Scan for the cell matching the given text and deliver its [x, y] coordinate at center. 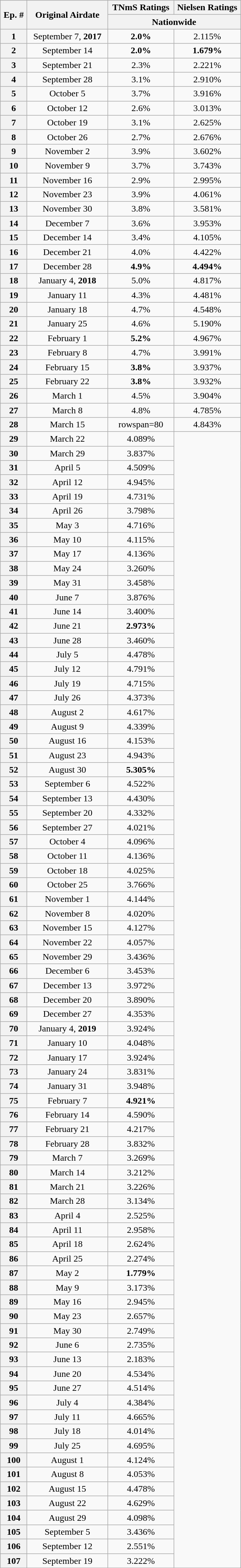
60 [14, 885]
April 19 [68, 496]
16 [14, 252]
September 7, 2017 [68, 36]
January 24 [68, 1072]
November 9 [68, 165]
1 [14, 36]
10 [14, 165]
4.715% [141, 683]
3.260% [141, 568]
29 [14, 439]
4.590% [141, 1115]
4.785% [207, 410]
28 [14, 425]
March 22 [68, 439]
June 14 [68, 611]
32 [14, 482]
3.212% [141, 1172]
December 21 [68, 252]
89 [14, 1302]
September 14 [68, 51]
3.831% [141, 1072]
94 [14, 1374]
July 26 [68, 698]
4.534% [141, 1374]
July 11 [68, 1417]
4.127% [141, 928]
4.3% [141, 295]
4.020% [141, 914]
4.6% [141, 324]
42 [14, 626]
3.458% [141, 583]
February 21 [68, 1129]
4.509% [141, 468]
Nielsen Ratings [207, 8]
September 21 [68, 65]
36 [14, 540]
2.6% [141, 108]
1.779% [141, 1273]
33 [14, 496]
37 [14, 554]
June 27 [68, 1388]
2.910% [207, 79]
4.153% [141, 741]
3.602% [207, 151]
7 [14, 122]
4.217% [141, 1129]
4.0% [141, 252]
4.695% [141, 1446]
79 [14, 1158]
December 27 [68, 1014]
3 [14, 65]
105 [14, 1532]
59 [14, 870]
January 25 [68, 324]
February 28 [68, 1144]
62 [14, 914]
55 [14, 813]
68 [14, 1000]
12 [14, 195]
31 [14, 468]
69 [14, 1014]
23 [14, 353]
3.876% [141, 597]
August 16 [68, 741]
February 15 [68, 367]
Nationwide [174, 22]
98 [14, 1431]
100 [14, 1460]
August 30 [68, 770]
April 25 [68, 1259]
May 2 [68, 1273]
3.581% [207, 209]
December 20 [68, 1000]
4.057% [141, 942]
20 [14, 309]
May 30 [68, 1330]
2.625% [207, 122]
2.274% [141, 1259]
5 [14, 94]
40 [14, 597]
January 4, 2019 [68, 1028]
November 23 [68, 195]
July 25 [68, 1446]
66 [14, 971]
41 [14, 611]
January 31 [68, 1086]
3.972% [141, 985]
6 [14, 108]
May 3 [68, 525]
July 4 [68, 1403]
4.817% [207, 281]
99 [14, 1446]
19 [14, 295]
4.943% [141, 755]
3.932% [207, 381]
September 28 [68, 79]
104 [14, 1517]
3.837% [141, 453]
September 5 [68, 1532]
4.430% [141, 798]
2.9% [141, 180]
November 8 [68, 914]
11 [14, 180]
April 12 [68, 482]
4.481% [207, 295]
3.173% [141, 1287]
3.460% [141, 640]
5.2% [141, 338]
56 [14, 827]
December 6 [68, 971]
4.089% [141, 439]
May 10 [68, 540]
49 [14, 727]
November 29 [68, 957]
3.743% [207, 165]
82 [14, 1201]
4.098% [141, 1517]
May 31 [68, 583]
2.551% [141, 1546]
4.9% [141, 266]
4.014% [141, 1431]
3.766% [141, 885]
80 [14, 1172]
4.025% [141, 870]
4.494% [207, 266]
3.991% [207, 353]
September 13 [68, 798]
June 21 [68, 626]
2.995% [207, 180]
August 1 [68, 1460]
84 [14, 1230]
3.6% [141, 223]
2.945% [141, 1302]
5.190% [207, 324]
27 [14, 410]
4.522% [141, 784]
3.400% [141, 611]
3.226% [141, 1187]
August 9 [68, 727]
August 22 [68, 1503]
51 [14, 755]
4.791% [141, 669]
3.4% [141, 238]
83 [14, 1215]
4.716% [141, 525]
3.953% [207, 223]
3.134% [141, 1201]
70 [14, 1028]
May 17 [68, 554]
91 [14, 1330]
64 [14, 942]
4.8% [141, 410]
101 [14, 1474]
5.305% [141, 770]
13 [14, 209]
March 15 [68, 425]
34 [14, 511]
4.5% [141, 396]
November 15 [68, 928]
2.735% [141, 1345]
August 29 [68, 1517]
4.144% [141, 899]
February 1 [68, 338]
2.3% [141, 65]
December 28 [68, 266]
January 11 [68, 295]
4.514% [141, 1388]
June 28 [68, 640]
October 25 [68, 885]
3.453% [141, 971]
3.916% [207, 94]
4.843% [207, 425]
46 [14, 683]
2.973% [141, 626]
February 8 [68, 353]
2.183% [141, 1359]
9 [14, 151]
4.353% [141, 1014]
4.096% [141, 841]
2.657% [141, 1316]
3.269% [141, 1158]
August 8 [68, 1474]
May 16 [68, 1302]
26 [14, 396]
39 [14, 583]
January 18 [68, 309]
July 12 [68, 669]
54 [14, 798]
July 5 [68, 655]
March 8 [68, 410]
15 [14, 238]
October 18 [68, 870]
4.967% [207, 338]
85 [14, 1244]
4.048% [141, 1043]
38 [14, 568]
17 [14, 266]
65 [14, 957]
November 22 [68, 942]
107 [14, 1561]
August 2 [68, 712]
December 7 [68, 223]
93 [14, 1359]
May 9 [68, 1287]
4.373% [141, 698]
3.798% [141, 511]
June 13 [68, 1359]
August 23 [68, 755]
14 [14, 223]
75 [14, 1101]
48 [14, 712]
June 7 [68, 597]
April 26 [68, 511]
25 [14, 381]
52 [14, 770]
4.332% [141, 813]
22 [14, 338]
88 [14, 1287]
October 12 [68, 108]
September 19 [68, 1561]
4.548% [207, 309]
92 [14, 1345]
90 [14, 1316]
4.731% [141, 496]
21 [14, 324]
4.339% [141, 727]
44 [14, 655]
50 [14, 741]
March 21 [68, 1187]
November 2 [68, 151]
March 14 [68, 1172]
3.222% [141, 1561]
71 [14, 1043]
2 [14, 51]
45 [14, 669]
74 [14, 1086]
67 [14, 985]
August 15 [68, 1489]
October 4 [68, 841]
2.7% [141, 137]
March 7 [68, 1158]
1.679% [207, 51]
3.937% [207, 367]
February 14 [68, 1115]
rowspan=80 [141, 425]
April 5 [68, 468]
November 16 [68, 180]
4.021% [141, 827]
December 14 [68, 238]
April 4 [68, 1215]
96 [14, 1403]
July 18 [68, 1431]
June 6 [68, 1345]
95 [14, 1388]
Ep. # [14, 15]
72 [14, 1057]
2.958% [141, 1230]
January 10 [68, 1043]
24 [14, 367]
5.0% [141, 281]
57 [14, 841]
February 22 [68, 381]
102 [14, 1489]
September 6 [68, 784]
4 [14, 79]
3.904% [207, 396]
March 28 [68, 1201]
43 [14, 640]
4.617% [141, 712]
2.525% [141, 1215]
July 19 [68, 683]
May 23 [68, 1316]
4.422% [207, 252]
47 [14, 698]
3.890% [141, 1000]
September 27 [68, 827]
4.124% [141, 1460]
18 [14, 281]
TNmS Ratings [141, 8]
35 [14, 525]
4.053% [141, 1474]
103 [14, 1503]
63 [14, 928]
4.921% [141, 1101]
3.013% [207, 108]
October 19 [68, 122]
106 [14, 1546]
3.832% [141, 1144]
2.221% [207, 65]
October 11 [68, 856]
January 4, 2018 [68, 281]
November 1 [68, 899]
June 20 [68, 1374]
April 18 [68, 1244]
4.629% [141, 1503]
86 [14, 1259]
2.624% [141, 1244]
78 [14, 1144]
4.665% [141, 1417]
April 11 [68, 1230]
81 [14, 1187]
2.749% [141, 1330]
53 [14, 784]
December 13 [68, 985]
4.115% [141, 540]
30 [14, 453]
October 26 [68, 137]
58 [14, 856]
4.945% [141, 482]
4.061% [207, 195]
March 1 [68, 396]
Original Airdate [68, 15]
2.115% [207, 36]
87 [14, 1273]
77 [14, 1129]
September 20 [68, 813]
73 [14, 1072]
97 [14, 1417]
October 5 [68, 94]
February 7 [68, 1101]
May 24 [68, 568]
2.676% [207, 137]
3.948% [141, 1086]
4.384% [141, 1403]
4.105% [207, 238]
March 29 [68, 453]
November 30 [68, 209]
September 12 [68, 1546]
January 17 [68, 1057]
61 [14, 899]
8 [14, 137]
76 [14, 1115]
